For the text-containing cell, return its midpoint in (X, Y) coordinate format. 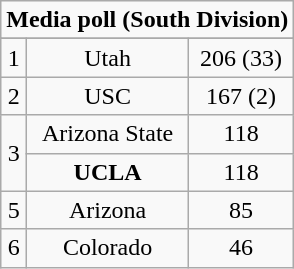
Media poll (South Division) (148, 20)
46 (241, 248)
Utah (108, 58)
USC (108, 96)
UCLA (108, 172)
85 (241, 210)
6 (14, 248)
1 (14, 58)
2 (14, 96)
Colorado (108, 248)
206 (33) (241, 58)
5 (14, 210)
3 (14, 153)
167 (2) (241, 96)
Arizona State (108, 134)
Arizona (108, 210)
